Return the [x, y] coordinate for the center point of the cell that contains the specified text.  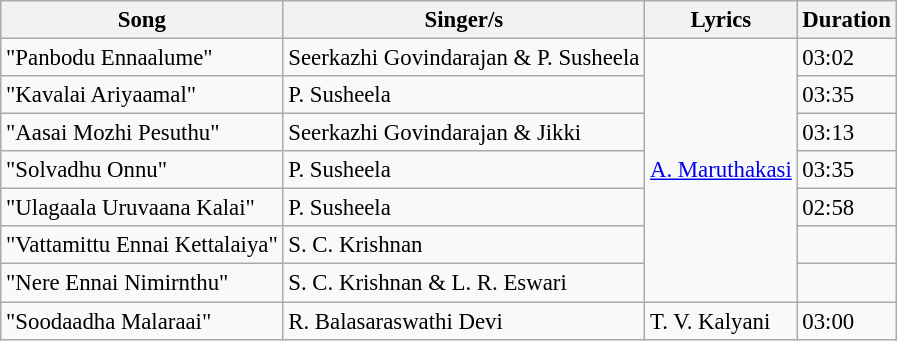
"Vattamittu Ennai Kettalaiya" [142, 245]
"Panbodu Ennaalume" [142, 58]
S. C. Krishnan [464, 245]
"Nere Ennai Nimirnthu" [142, 283]
Seerkazhi Govindarajan & P. Susheela [464, 58]
02:58 [846, 208]
03:00 [846, 321]
T. V. Kalyani [721, 321]
"Ulagaala Uruvaana Kalai" [142, 208]
Singer/s [464, 20]
Song [142, 20]
S. C. Krishnan & L. R. Eswari [464, 283]
"Soodaadha Malaraai" [142, 321]
03:13 [846, 133]
"Aasai Mozhi Pesuthu" [142, 133]
Duration [846, 20]
"Solvadhu Onnu" [142, 170]
R. Balasaraswathi Devi [464, 321]
Lyrics [721, 20]
"Kavalai Ariyaamal" [142, 95]
A. Maruthakasi [721, 170]
Seerkazhi Govindarajan & Jikki [464, 133]
03:02 [846, 58]
